Output the (x, y) coordinate of the center of the cell containing the given text.  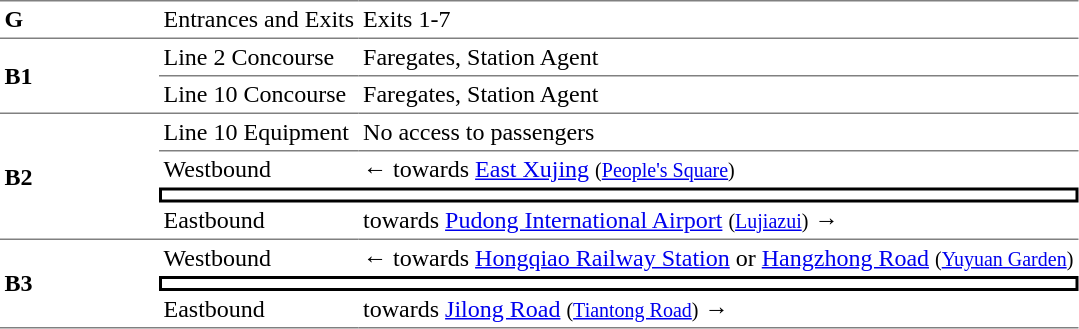
No access to passengers (718, 133)
Exits 1-7 (718, 20)
← towards Hongqiao Railway Station or Hangzhong Road (Yuyuan Garden) (718, 258)
B2 (80, 177)
B3 (80, 284)
Entrances and Exits (259, 20)
← towards East Xujing (People's Square) (718, 170)
towards Jilong Road (Tiantong Road) → (718, 310)
Line 2 Concourse (259, 58)
Line 10 Concourse (259, 95)
G (80, 20)
B1 (80, 76)
towards Pudong International Airport (Lujiazui) → (718, 221)
Line 10 Equipment (259, 133)
